Scan for the cell matching the given text and deliver its [x, y] coordinate at center. 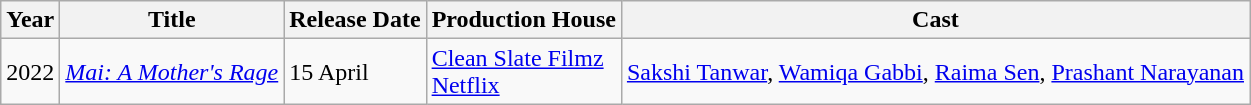
Release Date [355, 20]
2022 [30, 72]
Year [30, 20]
Mai: A Mother's Rage [172, 72]
Cast [935, 20]
Title [172, 20]
15 April [355, 72]
Production House [524, 20]
Clean Slate FilmzNetflix [524, 72]
Sakshi Tanwar, Wamiqa Gabbi, Raima Sen, Prashant Narayanan [935, 72]
